Locate the cell with the specified text and output its (X, Y) center coordinate. 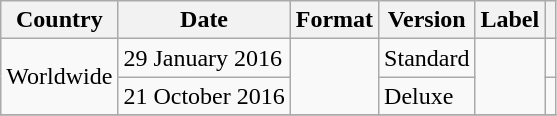
Version (427, 20)
Label (510, 20)
Country (60, 20)
21 October 2016 (204, 96)
Deluxe (427, 96)
Date (204, 20)
Standard (427, 58)
Worldwide (60, 77)
Format (334, 20)
29 January 2016 (204, 58)
